Provide the (X, Y) coordinate of the cell's center where the given text is located.  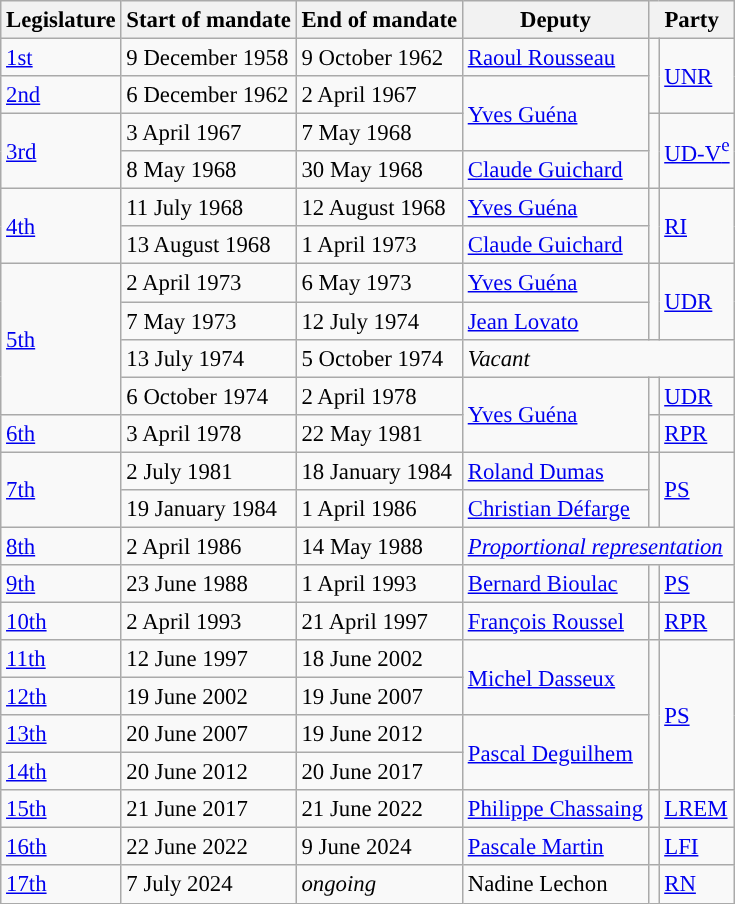
20 June 2012 (208, 772)
2 July 1981 (208, 471)
2 April 1973 (208, 283)
1 April 1973 (379, 245)
LFI (697, 847)
ongoing (379, 885)
1 April 1986 (379, 509)
Legislature (61, 20)
1 April 1993 (379, 584)
6 May 1973 (379, 283)
François Roussel (555, 621)
2 April 1993 (208, 621)
13 August 1968 (208, 245)
Pascale Martin (555, 847)
RI (697, 226)
8th (61, 546)
Philippe Chassaing (555, 809)
2 April 1986 (208, 546)
19 June 2002 (208, 697)
Vacant (598, 358)
2 April 1967 (379, 95)
UD-Ve (697, 152)
LREM (697, 809)
Proportional representation (598, 546)
3rd (61, 152)
16th (61, 847)
3 April 1978 (208, 433)
30 May 1968 (379, 170)
12 August 1968 (379, 208)
Party (692, 20)
15th (61, 809)
17th (61, 885)
6th (61, 433)
7 July 2024 (208, 885)
End of mandate (379, 20)
23 June 1988 (208, 584)
Michel Dasseux (555, 678)
9th (61, 584)
19 January 1984 (208, 509)
Nadine Lechon (555, 885)
2nd (61, 95)
11th (61, 659)
21 June 2022 (379, 809)
14th (61, 772)
19 June 2007 (379, 697)
Roland Dumas (555, 471)
UNR (697, 76)
4th (61, 226)
Raoul Rousseau (555, 58)
7th (61, 490)
18 January 1984 (379, 471)
9 June 2024 (379, 847)
Deputy (555, 20)
5 October 1974 (379, 358)
RN (697, 885)
13 July 1974 (208, 358)
19 June 2012 (379, 734)
Jean Lovato (555, 321)
9 October 1962 (379, 58)
5th (61, 339)
7 May 1973 (208, 321)
10th (61, 621)
7 May 1968 (379, 133)
2 April 1978 (379, 396)
14 May 1988 (379, 546)
21 April 1997 (379, 621)
18 June 2002 (379, 659)
13th (61, 734)
22 June 2022 (208, 847)
12th (61, 697)
3 April 1967 (208, 133)
22 May 1981 (379, 433)
8 May 1968 (208, 170)
12 June 1997 (208, 659)
Christian Défarge (555, 509)
12 July 1974 (379, 321)
6 December 1962 (208, 95)
20 June 2007 (208, 734)
20 June 2017 (379, 772)
Pascal Deguilhem (555, 752)
11 July 1968 (208, 208)
9 December 1958 (208, 58)
1st (61, 58)
Start of mandate (208, 20)
6 October 1974 (208, 396)
21 June 2017 (208, 809)
Bernard Bioulac (555, 584)
